Output the (x, y) coordinate of the center of the cell containing the given text.  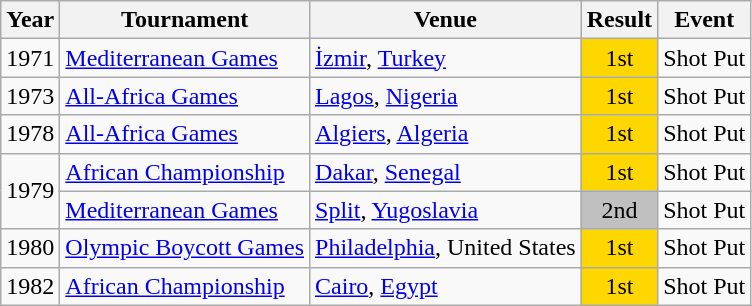
1982 (30, 286)
Dakar, Senegal (446, 172)
1971 (30, 58)
Event (704, 20)
Lagos, Nigeria (446, 96)
Philadelphia, United States (446, 248)
Venue (446, 20)
1979 (30, 191)
1980 (30, 248)
1978 (30, 134)
Cairo, Egypt (446, 286)
2nd (619, 210)
Algiers, Algeria (446, 134)
Olympic Boycott Games (185, 248)
Tournament (185, 20)
İzmir, Turkey (446, 58)
Year (30, 20)
1973 (30, 96)
Split, Yugoslavia (446, 210)
Result (619, 20)
